Identify which cell holds the provided text, then report its (x, y) central coordinate. 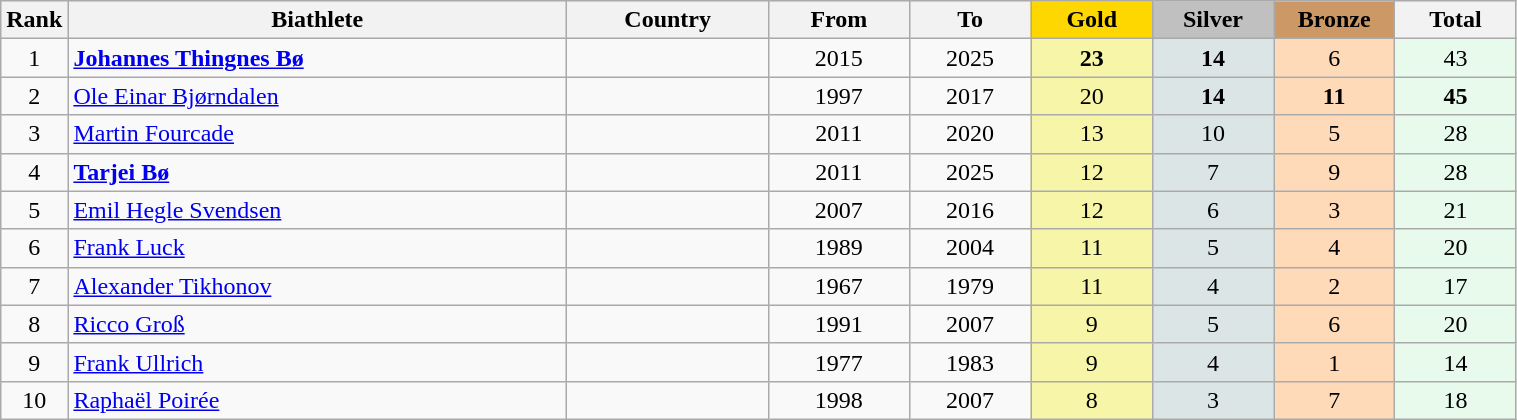
Rank (34, 20)
1983 (970, 362)
Gold (1092, 20)
2020 (970, 134)
1991 (839, 324)
45 (1456, 96)
Emil Hegle Svendsen (318, 210)
1998 (839, 400)
2004 (970, 248)
Bronze (1334, 20)
1997 (839, 96)
17 (1456, 286)
Alexander Tikhonov (318, 286)
43 (1456, 58)
Ole Einar Bjørndalen (318, 96)
21 (1456, 210)
Biathlete (318, 20)
Ricco Groß (318, 324)
To (970, 20)
Total (1456, 20)
1967 (839, 286)
Johannes Thingnes Bø (318, 58)
1977 (839, 362)
1989 (839, 248)
Tarjei Bø (318, 172)
Raphaël Poirée (318, 400)
Martin Fourcade (318, 134)
Country (668, 20)
Frank Ullrich (318, 362)
From (839, 20)
Frank Luck (318, 248)
2015 (839, 58)
2016 (970, 210)
2017 (970, 96)
18 (1456, 400)
Silver (1212, 20)
1979 (970, 286)
13 (1092, 134)
23 (1092, 58)
